Detect which cell encompasses the target text, then output its (x, y) center coordinate. 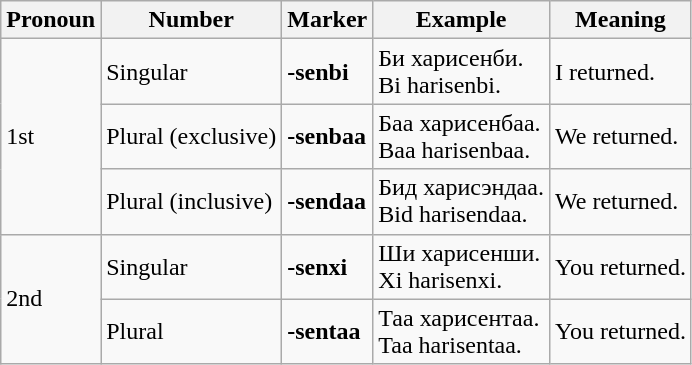
-sendaa (328, 202)
Би харисенби.Bi harisenbi. (462, 72)
1st (51, 136)
Number (192, 20)
-senbaa (328, 136)
-senxi (328, 266)
Ши харисенши.Xi harisenxi. (462, 266)
Plural (192, 332)
Pronoun (51, 20)
Meaning (620, 20)
Баа харисенбаа.Baa harisenbaa. (462, 136)
Таа харисентаа.Taa harisentaa. (462, 332)
-sentaa (328, 332)
2nd (51, 299)
Marker (328, 20)
Бид харисэндаа.Bid harisendaa. (462, 202)
Plural (inclusive) (192, 202)
Example (462, 20)
Plural (exclusive) (192, 136)
I returned. (620, 72)
-senbi (328, 72)
